From the cell containing the given text, extract its center point as (x, y) coordinate. 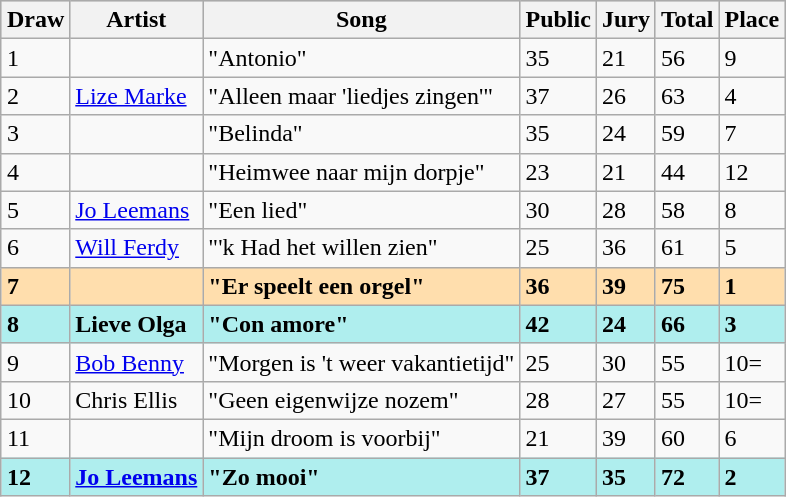
"Een lied" (362, 210)
Jury (626, 20)
Artist (136, 20)
10 (35, 400)
"Morgen is 't weer vakantietijd" (362, 362)
56 (687, 58)
"'k Had het willen zien" (362, 248)
"Er speelt een orgel" (362, 286)
Will Ferdy (136, 248)
"Geen eigenwijze nozem" (362, 400)
61 (687, 248)
"Belinda" (362, 134)
Place (752, 20)
Public (558, 20)
60 (687, 438)
Total (687, 20)
Chris Ellis (136, 400)
"Mijn droom is voorbij" (362, 438)
"Alleen maar 'liedjes zingen'" (362, 96)
66 (687, 324)
Lieve Olga (136, 324)
27 (626, 400)
11 (35, 438)
44 (687, 172)
59 (687, 134)
Bob Benny (136, 362)
75 (687, 286)
"Heimwee naar mijn dorpje" (362, 172)
58 (687, 210)
Draw (35, 20)
"Zo mooi" (362, 477)
23 (558, 172)
63 (687, 96)
42 (558, 324)
Song (362, 20)
Lize Marke (136, 96)
26 (626, 96)
72 (687, 477)
"Antonio" (362, 58)
"Con amore" (362, 324)
